Detect which cell encompasses the target text, then output its (x, y) center coordinate. 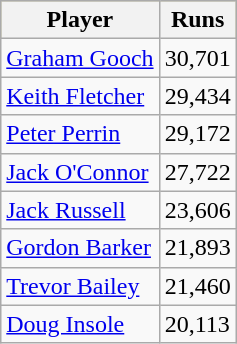
Jack Russell (80, 210)
Player (80, 20)
29,172 (198, 134)
23,606 (198, 210)
Keith Fletcher (80, 96)
Doug Insole (80, 324)
21,460 (198, 286)
Jack O'Connor (80, 172)
Graham Gooch (80, 58)
Gordon Barker (80, 248)
20,113 (198, 324)
Peter Perrin (80, 134)
21,893 (198, 248)
Trevor Bailey (80, 286)
27,722 (198, 172)
Runs (198, 20)
30,701 (198, 58)
29,434 (198, 96)
